Detect which cell encompasses the target text, then output its [X, Y] center coordinate. 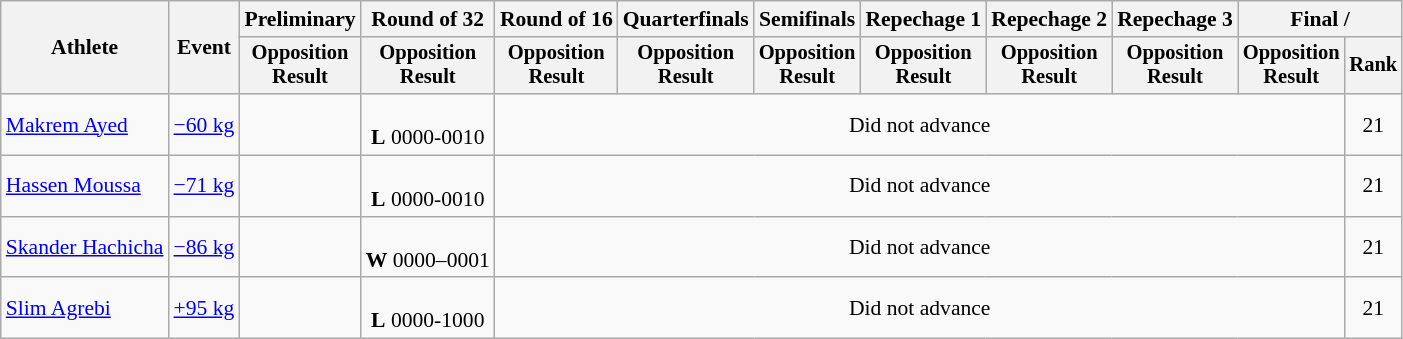
Final / [1320, 19]
Round of 32 [428, 19]
Athlete [85, 48]
W 0000–0001 [428, 248]
Semifinals [808, 19]
Rank [1373, 66]
Repechage 2 [1049, 19]
Round of 16 [556, 19]
L 0000-1000 [428, 308]
Makrem Ayed [85, 124]
−86 kg [204, 248]
Skander Hachicha [85, 248]
Preliminary [300, 19]
Repechage 1 [923, 19]
Quarterfinals [686, 19]
−71 kg [204, 186]
+95 kg [204, 308]
Event [204, 48]
Hassen Moussa [85, 186]
Repechage 3 [1175, 19]
−60 kg [204, 124]
Slim Agrebi [85, 308]
